Detect which cell encompasses the target text, then output its [x, y] center coordinate. 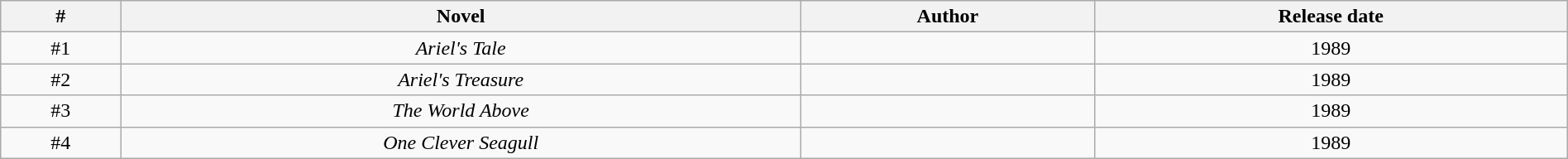
Release date [1331, 17]
#1 [61, 48]
#3 [61, 111]
Ariel's Treasure [461, 79]
Novel [461, 17]
One Clever Seagull [461, 142]
#2 [61, 79]
Ariel's Tale [461, 48]
The World Above [461, 111]
#4 [61, 142]
Author [948, 17]
# [61, 17]
